Identify which cell holds the provided text, then report its (x, y) central coordinate. 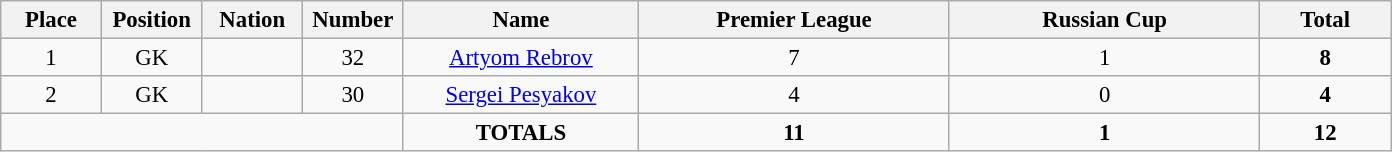
11 (794, 133)
30 (354, 95)
Premier League (794, 20)
Name (521, 20)
Nation (252, 20)
Position (152, 20)
Artyom Rebrov (521, 58)
32 (354, 58)
8 (1326, 58)
7 (794, 58)
Place (52, 20)
Number (354, 20)
0 (1104, 95)
Russian Cup (1104, 20)
12 (1326, 133)
Total (1326, 20)
2 (52, 95)
Sergei Pesyakov (521, 95)
TOTALS (521, 133)
